Provide the (x, y) coordinate of the cell's center where the given text is located.  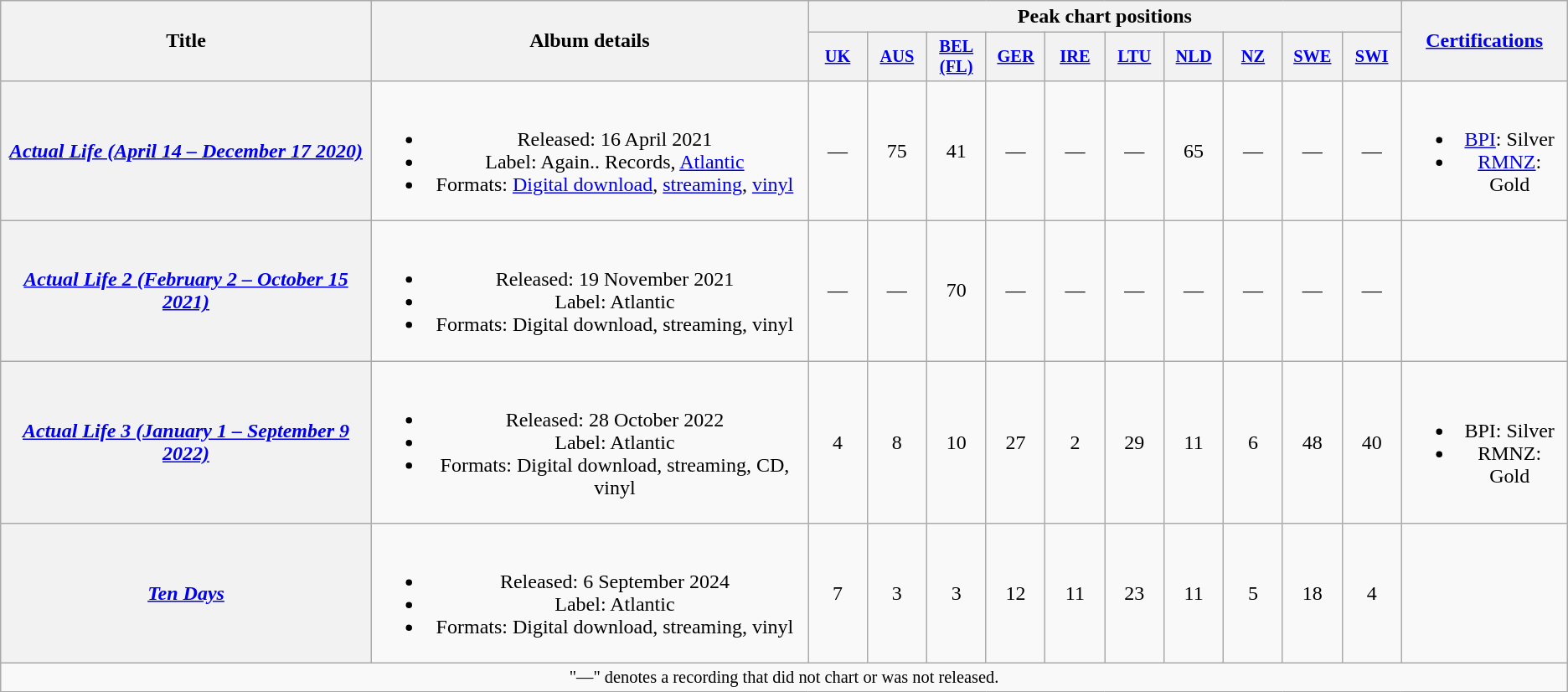
Released: 16 April 2021Label: Again.. Records, AtlanticFormats: Digital download, streaming, vinyl (590, 151)
LTU (1134, 57)
48 (1312, 442)
Peak chart positions (1106, 17)
40 (1372, 442)
"—" denotes a recording that did not chart or was not released. (784, 678)
GER (1015, 57)
2 (1075, 442)
12 (1015, 593)
Album details (590, 41)
Ten Days (186, 593)
Released: 19 November 2021Label: AtlanticFormats: Digital download, streaming, vinyl (590, 292)
41 (957, 151)
Certifications (1484, 41)
5 (1253, 593)
Actual Life (April 14 – December 17 2020) (186, 151)
Title (186, 41)
BEL(FL) (957, 57)
Released: 6 September 2024Label: AtlanticFormats: Digital download, streaming, vinyl (590, 593)
AUS (896, 57)
75 (896, 151)
7 (838, 593)
Actual Life 2 (February 2 – October 15 2021) (186, 292)
6 (1253, 442)
8 (896, 442)
UK (838, 57)
23 (1134, 593)
27 (1015, 442)
Actual Life 3 (January 1 – September 9 2022) (186, 442)
Released: 28 October 2022Label: AtlanticFormats: Digital download, streaming, CD, vinyl (590, 442)
SWI (1372, 57)
SWE (1312, 57)
NLD (1194, 57)
NZ (1253, 57)
70 (957, 292)
IRE (1075, 57)
29 (1134, 442)
65 (1194, 151)
10 (957, 442)
18 (1312, 593)
